Determine the [X, Y] coordinate at the center of the cell enclosing the given text.  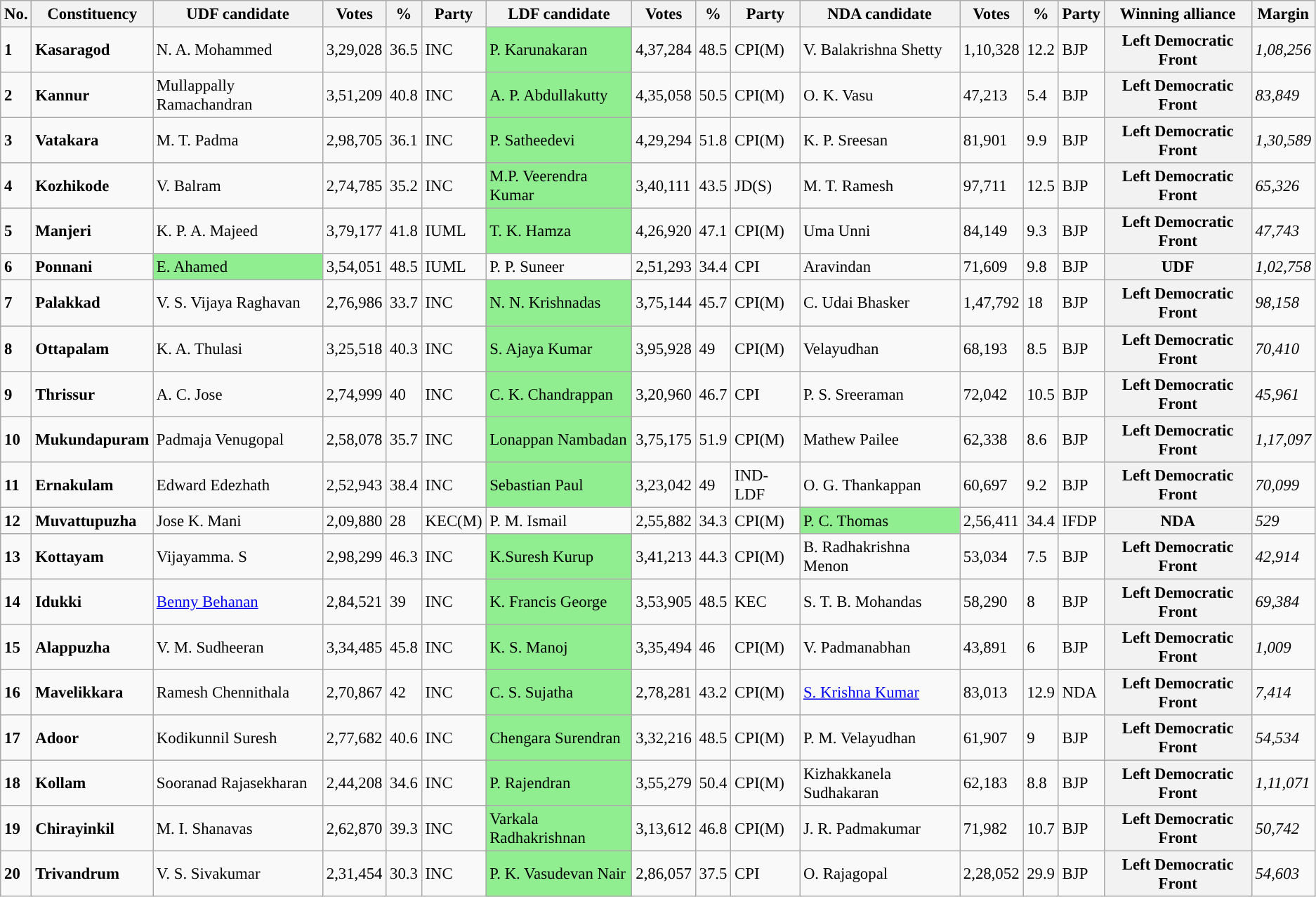
LDF candidate [559, 14]
8.8 [1041, 784]
7.5 [1041, 556]
2,98,299 [354, 556]
K.Suresh Kurup [559, 556]
10.7 [1041, 829]
V. S. Sivakumar [238, 874]
Margin [1283, 14]
Kannur [93, 96]
3,23,042 [664, 485]
No. [16, 14]
54,534 [1283, 738]
P. M. Velayudhan [880, 738]
Adoor [93, 738]
2,55,882 [664, 520]
70,099 [1283, 485]
34.3 [713, 520]
M. T. Padma [238, 140]
C. S. Sujatha [559, 693]
51.8 [713, 140]
3,25,518 [354, 348]
4 [16, 185]
2,84,521 [354, 601]
Mukundapuram [93, 440]
38.4 [404, 485]
Mavelikkara [93, 693]
P. Satheedevi [559, 140]
K. Francis George [559, 601]
1,10,328 [991, 51]
9.8 [1041, 268]
19 [16, 829]
11 [16, 485]
Benny Behanan [238, 601]
2,62,870 [354, 829]
3,53,905 [664, 601]
Mathew Pailee [880, 440]
41.8 [404, 232]
39.3 [404, 829]
K. S. Manoj [559, 648]
2,77,682 [354, 738]
C. K. Chandrappan [559, 393]
Kizhakkanela Sudhakaran [880, 784]
Chirayinkil [93, 829]
8.5 [1041, 348]
S. Krishna Kumar [880, 693]
84,149 [991, 232]
O. G. Thankappan [880, 485]
45,961 [1283, 393]
43,891 [991, 648]
M. I. Shanavas [238, 829]
3,29,028 [354, 51]
98,158 [1283, 303]
20 [16, 874]
3,95,928 [664, 348]
15 [16, 648]
35.2 [404, 185]
2,31,454 [354, 874]
70,410 [1283, 348]
36.5 [404, 51]
9.3 [1041, 232]
3,54,051 [354, 268]
9.2 [1041, 485]
E. Ahamed [238, 268]
N. N. Krishnadas [559, 303]
47.1 [713, 232]
5.4 [1041, 96]
K. P. Sreesan [880, 140]
2,58,078 [354, 440]
1,08,256 [1283, 51]
Lonappan Nambadan [559, 440]
V. Balram [238, 185]
33.7 [404, 303]
Kozhikode [93, 185]
Trivandrum [93, 874]
B. Radhakrishna Menon [880, 556]
P. S. Sreeraman [880, 393]
P. M. Ismail [559, 520]
Kottayam [93, 556]
Sooranad Rajasekharan [238, 784]
A. C. Jose [238, 393]
4,37,284 [664, 51]
3,20,960 [664, 393]
KEC [765, 601]
81,901 [991, 140]
O. K. Vasu [880, 96]
37.5 [713, 874]
Constituency [93, 14]
2,98,705 [354, 140]
A. P. Abdullakutty [559, 96]
M. T. Ramesh [880, 185]
68,193 [991, 348]
83,849 [1283, 96]
Winning alliance [1178, 14]
P. Rajendran [559, 784]
42 [404, 693]
P. P. Suneer [559, 268]
529 [1283, 520]
1,11,071 [1283, 784]
IFDP [1081, 520]
1,009 [1283, 648]
3,55,279 [664, 784]
J. R. Padmakumar [880, 829]
69,384 [1283, 601]
K. A. Thulasi [238, 348]
Mullappally Ramachandran [238, 96]
54,603 [1283, 874]
V. Padmanabhan [880, 648]
Palakkad [93, 303]
42,914 [1283, 556]
4,35,058 [664, 96]
62,338 [991, 440]
2,70,867 [354, 693]
V. M. Sudheeran [238, 648]
3,51,209 [354, 96]
43.5 [713, 185]
4,29,294 [664, 140]
P. C. Thomas [880, 520]
Chengara Surendran [559, 738]
97,711 [991, 185]
3,75,144 [664, 303]
40.6 [404, 738]
V. S. Vijaya Raghavan [238, 303]
7,414 [1283, 693]
C. Udai Bhasker [880, 303]
N. A. Mohammed [238, 51]
Kodikunnil Suresh [238, 738]
1,30,589 [1283, 140]
53,034 [991, 556]
P. Karunakaran [559, 51]
3,79,177 [354, 232]
Sebastian Paul [559, 485]
Edward Edezhath [238, 485]
2,56,411 [991, 520]
UDF [1178, 268]
Alappuzha [93, 648]
Vatakara [93, 140]
28 [404, 520]
46 [713, 648]
5 [16, 232]
3,75,175 [664, 440]
8.6 [1041, 440]
2,09,880 [354, 520]
62,183 [991, 784]
2,86,057 [664, 874]
50,742 [1283, 829]
Muvattupuzha [93, 520]
50.4 [713, 784]
Ottapalam [93, 348]
43.2 [713, 693]
Uma Unni [880, 232]
V. Balakrishna Shetty [880, 51]
44.3 [713, 556]
3,32,216 [664, 738]
Ramesh Chennithala [238, 693]
72,042 [991, 393]
46.8 [713, 829]
39 [404, 601]
Padmaja Venugopal [238, 440]
IND-LDF [765, 485]
T. K. Hamza [559, 232]
S. Ajaya Kumar [559, 348]
65,326 [1283, 185]
S. T. B. Mohandas [880, 601]
51.9 [713, 440]
12 [16, 520]
40.3 [404, 348]
9.9 [1041, 140]
Jose K. Mani [238, 520]
1,02,758 [1283, 268]
Vijayamma. S [238, 556]
Manjeri [93, 232]
71,609 [991, 268]
40 [404, 393]
1,47,792 [991, 303]
2,44,208 [354, 784]
14 [16, 601]
JD(S) [765, 185]
3 [16, 140]
10.5 [1041, 393]
Kollam [93, 784]
45.8 [404, 648]
Ponnani [93, 268]
83,013 [991, 693]
2,78,281 [664, 693]
K. P. A. Majeed [238, 232]
Idukki [93, 601]
60,697 [991, 485]
7 [16, 303]
12.9 [1041, 693]
KEC(M) [454, 520]
47,213 [991, 96]
Kasaragod [93, 51]
30.3 [404, 874]
71,982 [991, 829]
40.8 [404, 96]
P. K. Vasudevan Nair [559, 874]
35.7 [404, 440]
29.9 [1041, 874]
47,743 [1283, 232]
10 [16, 440]
3,13,612 [664, 829]
2,51,293 [664, 268]
1 [16, 51]
46.3 [404, 556]
Thrissur [93, 393]
2,74,785 [354, 185]
58,290 [991, 601]
Varkala Radhakrishnan [559, 829]
O. Rajagopal [880, 874]
4,26,920 [664, 232]
12.5 [1041, 185]
2,74,999 [354, 393]
13 [16, 556]
3,40,111 [664, 185]
12.2 [1041, 51]
3,41,213 [664, 556]
UDF candidate [238, 14]
2,76,986 [354, 303]
3,35,494 [664, 648]
50.5 [713, 96]
17 [16, 738]
Velayudhan [880, 348]
46.7 [713, 393]
1,17,097 [1283, 440]
M.P. Veerendra Kumar [559, 185]
Aravindan [880, 268]
NDA candidate [880, 14]
45.7 [713, 303]
2 [16, 96]
36.1 [404, 140]
61,907 [991, 738]
Ernakulam [93, 485]
3,34,485 [354, 648]
34.6 [404, 784]
16 [16, 693]
2,52,943 [354, 485]
2,28,052 [991, 874]
